Output the [X, Y] coordinate of the center of the cell containing the given text.  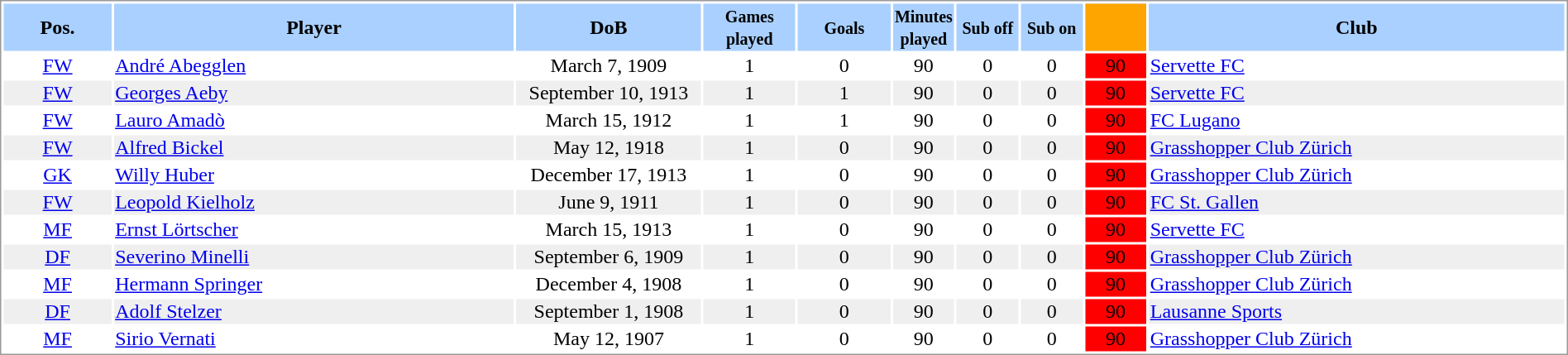
March 15, 1913 [609, 229]
FC Lugano [1356, 120]
Pos. [57, 26]
Sirio Vernati [314, 338]
Severino Minelli [314, 257]
Adolf Stelzer [314, 312]
Leopold Kielholz [314, 203]
December 17, 1913 [609, 175]
September 10, 1913 [609, 94]
March 7, 1909 [609, 65]
December 4, 1908 [609, 284]
Lausanne Sports [1356, 312]
Ernst Lörtscher [314, 229]
Club [1356, 26]
September 1, 1908 [609, 312]
Sub off [987, 26]
Willy Huber [314, 175]
Minutesplayed [924, 26]
June 9, 1911 [609, 203]
Gamesplayed [749, 26]
May 12, 1907 [609, 338]
GK [57, 175]
Hermann Springer [314, 284]
Sub on [1051, 26]
May 12, 1918 [609, 148]
Goals [844, 26]
André Abegglen [314, 65]
Player [314, 26]
Georges Aeby [314, 94]
DoB [609, 26]
September 6, 1909 [609, 257]
March 15, 1912 [609, 120]
Alfred Bickel [314, 148]
FC St. Gallen [1356, 203]
Lauro Amadò [314, 120]
